Find where the given text appears and provide that cell's center as (x, y) coordinate. 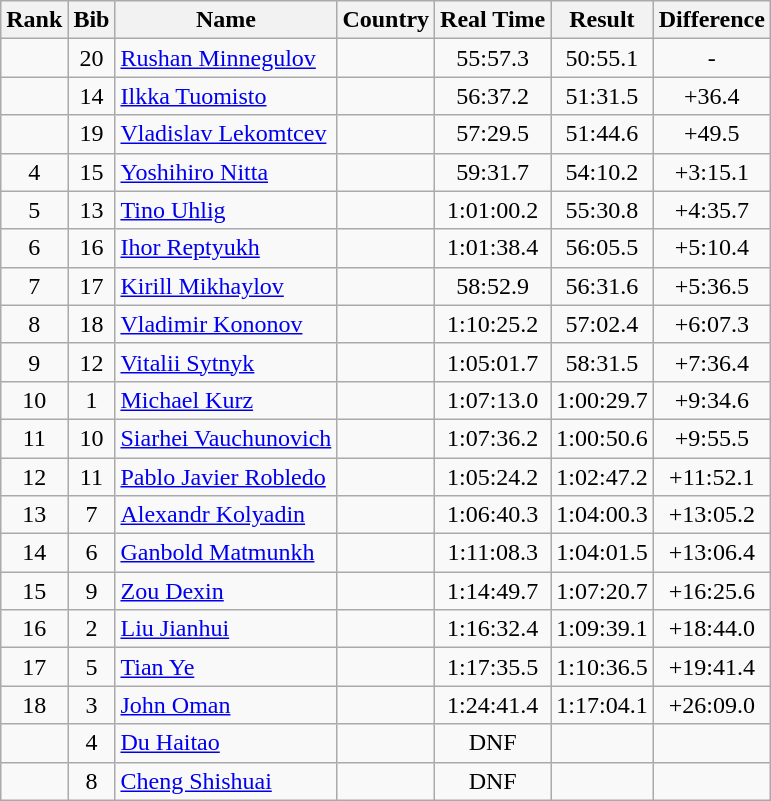
Bib (92, 20)
56:31.6 (602, 286)
John Oman (226, 705)
1:09:39.1 (602, 629)
+49.5 (712, 134)
1:07:13.0 (493, 400)
Vladimir Kononov (226, 324)
20 (92, 58)
1:01:38.4 (493, 248)
Zou Dexin (226, 591)
1 (92, 400)
+26:09.0 (712, 705)
+16:25.6 (712, 591)
1:14:49.7 (493, 591)
+11:52.1 (712, 477)
54:10.2 (602, 172)
1:07:36.2 (493, 438)
Country (386, 20)
Result (602, 20)
Du Haitao (226, 743)
1:00:29.7 (602, 400)
55:57.3 (493, 58)
+13:05.2 (712, 515)
Ihor Reptyukh (226, 248)
+7:36.4 (712, 362)
Rushan Minnegulov (226, 58)
50:55.1 (602, 58)
1:02:47.2 (602, 477)
Real Time (493, 20)
1:16:32.4 (493, 629)
+6:07.3 (712, 324)
1:05:01.7 (493, 362)
58:31.5 (602, 362)
Kirill Mikhaylov (226, 286)
+9:34.6 (712, 400)
57:02.4 (602, 324)
51:44.6 (602, 134)
51:31.5 (602, 96)
1:01:00.2 (493, 210)
1:05:24.2 (493, 477)
1:00:50.6 (602, 438)
Liu Jianhui (226, 629)
58:52.9 (493, 286)
+4:35.7 (712, 210)
Difference (712, 20)
1:07:20.7 (602, 591)
+5:10.4 (712, 248)
Ilkka Tuomisto (226, 96)
Michael Kurz (226, 400)
Tino Uhlig (226, 210)
Siarhei Vauchunovich (226, 438)
1:10:36.5 (602, 667)
Name (226, 20)
+5:36.5 (712, 286)
19 (92, 134)
+13:06.4 (712, 553)
1:10:25.2 (493, 324)
56:37.2 (493, 96)
59:31.7 (493, 172)
1:17:35.5 (493, 667)
+19:41.4 (712, 667)
Cheng Shishuai (226, 781)
Yoshihiro Nitta (226, 172)
Rank (34, 20)
1:24:41.4 (493, 705)
Pablo Javier Robledo (226, 477)
- (712, 58)
Vitalii Sytnyk (226, 362)
Tian Ye (226, 667)
55:30.8 (602, 210)
1:04:00.3 (602, 515)
1:06:40.3 (493, 515)
+36.4 (712, 96)
1:11:08.3 (493, 553)
3 (92, 705)
1:17:04.1 (602, 705)
Ganbold Matmunkh (226, 553)
Vladislav Lekomtcev (226, 134)
+18:44.0 (712, 629)
+9:55.5 (712, 438)
2 (92, 629)
1:04:01.5 (602, 553)
+3:15.1 (712, 172)
56:05.5 (602, 248)
Alexandr Kolyadin (226, 515)
57:29.5 (493, 134)
